Search for the cell housing the specified text and yield its [x, y] center coordinate. 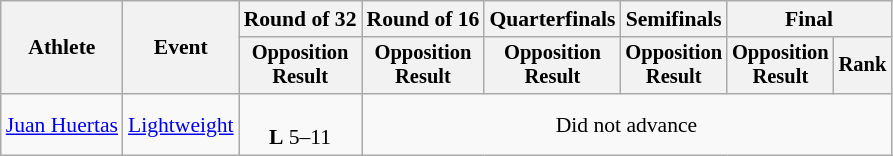
Event [181, 48]
Semifinals [674, 19]
Round of 32 [300, 19]
Juan Huertas [62, 124]
Did not advance [627, 124]
Rank [863, 66]
Round of 16 [424, 19]
Quarterfinals [552, 19]
Lightweight [181, 124]
Athlete [62, 48]
Final [809, 19]
L 5–11 [300, 124]
